Return the (X, Y) coordinate for the center point of the cell that contains the specified text.  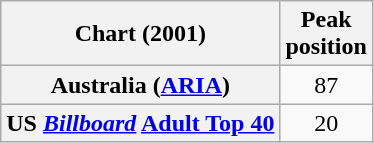
Chart (2001) (140, 34)
US Billboard Adult Top 40 (140, 123)
Peakposition (326, 34)
87 (326, 85)
20 (326, 123)
Australia (ARIA) (140, 85)
